From the cell containing the given text, extract its center point as [X, Y] coordinate. 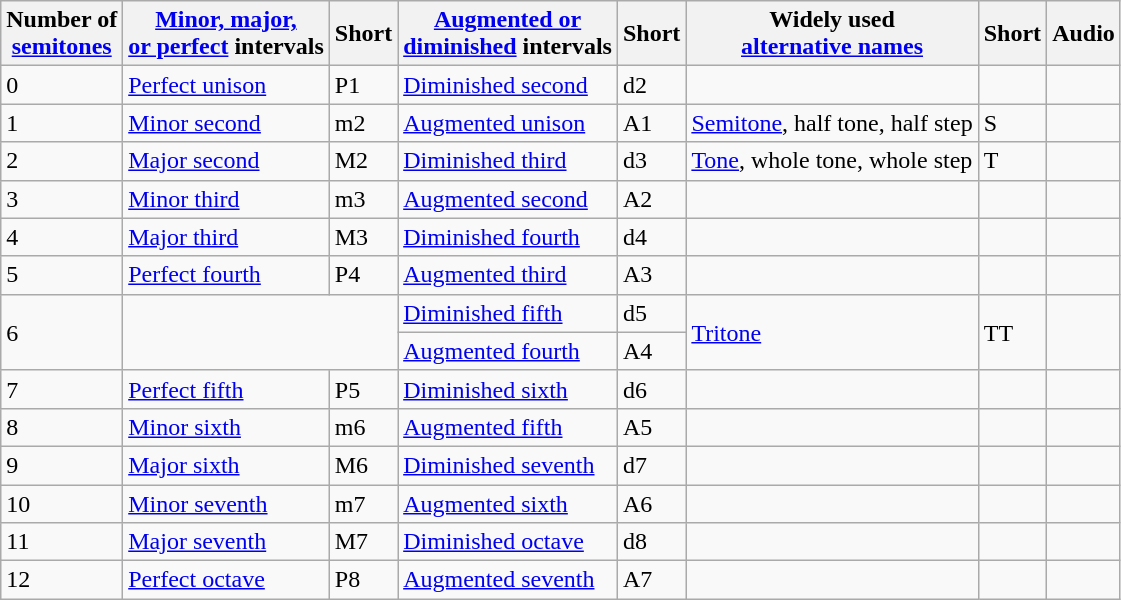
7 [62, 389]
P8 [363, 580]
5 [62, 275]
Widely usedalternative names [832, 34]
T [1012, 161]
Diminished fourth [508, 237]
3 [62, 199]
Perfect unison [226, 85]
Perfect fourth [226, 275]
A2 [651, 199]
A3 [651, 275]
M7 [363, 542]
Major sixth [226, 465]
d4 [651, 237]
Number ofsemitones [62, 34]
d5 [651, 313]
Tritone [832, 332]
m2 [363, 123]
4 [62, 237]
11 [62, 542]
Augmented ordiminished intervals [508, 34]
Semitone, half tone, half step [832, 123]
A7 [651, 580]
Diminished octave [508, 542]
Diminished sixth [508, 389]
Augmented unison [508, 123]
9 [62, 465]
d2 [651, 85]
Augmented second [508, 199]
Minor second [226, 123]
Diminished fifth [508, 313]
Minor sixth [226, 427]
Diminished second [508, 85]
M3 [363, 237]
m6 [363, 427]
d7 [651, 465]
Diminished seventh [508, 465]
TT [1012, 332]
10 [62, 503]
Major third [226, 237]
P4 [363, 275]
A5 [651, 427]
m3 [363, 199]
Minor, major,or perfect intervals [226, 34]
M2 [363, 161]
d8 [651, 542]
Perfect fifth [226, 389]
Diminished third [508, 161]
Perfect octave [226, 580]
S [1012, 123]
6 [62, 332]
Minor third [226, 199]
Augmented third [508, 275]
m7 [363, 503]
P5 [363, 389]
Minor seventh [226, 503]
d3 [651, 161]
A6 [651, 503]
d6 [651, 389]
Tone, whole tone, whole step [832, 161]
P1 [363, 85]
A1 [651, 123]
Audio [1084, 34]
8 [62, 427]
12 [62, 580]
Augmented fifth [508, 427]
M6 [363, 465]
A4 [651, 351]
Major second [226, 161]
0 [62, 85]
Augmented sixth [508, 503]
1 [62, 123]
Augmented seventh [508, 580]
Major seventh [226, 542]
2 [62, 161]
Augmented fourth [508, 351]
